Scan for the cell matching the given text and deliver its (x, y) coordinate at center. 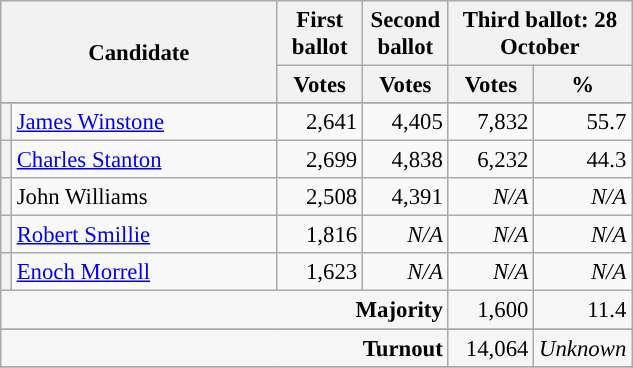
Charles Stanton (144, 160)
Turnout (224, 348)
James Winstone (144, 122)
14,064 (491, 348)
6,232 (491, 160)
Second ballot (406, 34)
4,405 (406, 122)
Third ballot: 28 October (540, 34)
John Williams (144, 197)
11.4 (583, 310)
1,600 (491, 310)
2,699 (320, 160)
% (583, 85)
44.3 (583, 160)
Enoch Morrell (144, 273)
7,832 (491, 122)
Candidate (139, 52)
2,508 (320, 197)
First ballot (320, 34)
4,838 (406, 160)
1,623 (320, 273)
2,641 (320, 122)
Majority (224, 310)
55.7 (583, 122)
4,391 (406, 197)
1,816 (320, 235)
Unknown (583, 348)
Robert Smillie (144, 235)
